Output the [X, Y] coordinate of the center of the cell containing the given text.  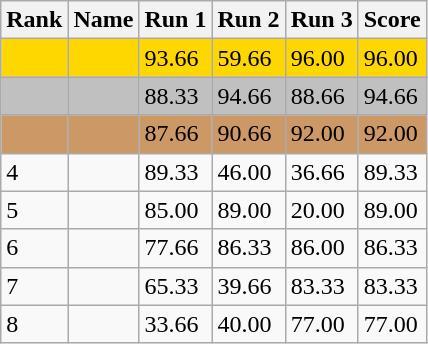
Run 1 [176, 20]
6 [34, 248]
40.00 [248, 324]
77.66 [176, 248]
88.66 [322, 96]
Score [392, 20]
59.66 [248, 58]
85.00 [176, 210]
4 [34, 172]
87.66 [176, 134]
93.66 [176, 58]
Run 2 [248, 20]
20.00 [322, 210]
90.66 [248, 134]
86.00 [322, 248]
39.66 [248, 286]
46.00 [248, 172]
36.66 [322, 172]
Name [104, 20]
Rank [34, 20]
33.66 [176, 324]
7 [34, 286]
5 [34, 210]
Run 3 [322, 20]
65.33 [176, 286]
8 [34, 324]
88.33 [176, 96]
